Provide the (x, y) coordinate of the cell's center where the given text is located.  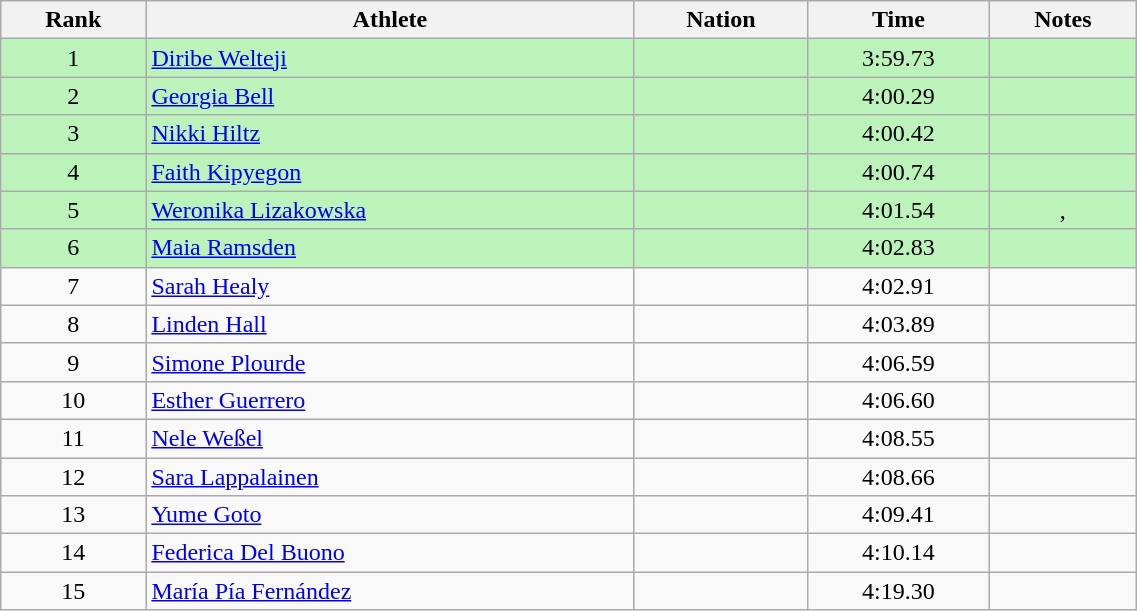
4:06.59 (898, 362)
Rank (74, 20)
Sara Lappalainen (390, 477)
4:10.14 (898, 553)
12 (74, 477)
Nele Weßel (390, 438)
Nation (721, 20)
Esther Guerrero (390, 400)
Weronika Lizakowska (390, 210)
Nikki Hiltz (390, 134)
María Pía Fernández (390, 591)
Notes (1063, 20)
4 (74, 172)
14 (74, 553)
8 (74, 324)
11 (74, 438)
Athlete (390, 20)
4:02.91 (898, 286)
Simone Plourde (390, 362)
Maia Ramsden (390, 248)
1 (74, 58)
3:59.73 (898, 58)
4:08.55 (898, 438)
7 (74, 286)
6 (74, 248)
, (1063, 210)
5 (74, 210)
4:06.60 (898, 400)
4:00.42 (898, 134)
15 (74, 591)
2 (74, 96)
4:00.74 (898, 172)
4:19.30 (898, 591)
4:00.29 (898, 96)
Faith Kipyegon (390, 172)
4:09.41 (898, 515)
3 (74, 134)
4:03.89 (898, 324)
Time (898, 20)
13 (74, 515)
4:02.83 (898, 248)
4:01.54 (898, 210)
Georgia Bell (390, 96)
9 (74, 362)
Sarah Healy (390, 286)
Federica Del Buono (390, 553)
Diribe Welteji (390, 58)
Yume Goto (390, 515)
4:08.66 (898, 477)
Linden Hall (390, 324)
10 (74, 400)
